Pinpoint the cell where the given text exists, returning its [X, Y] midpoint coordinate. 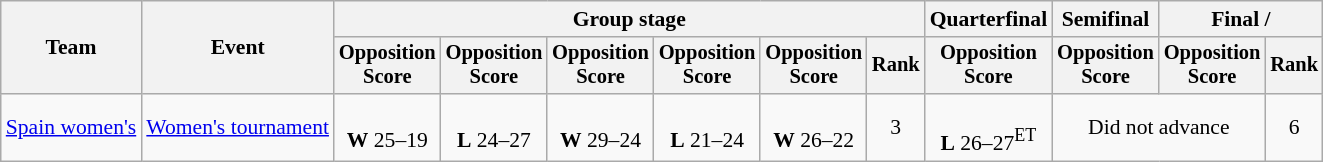
Event [238, 48]
Spain women's [72, 128]
6 [1294, 128]
Quarterfinal [989, 19]
3 [896, 128]
L 21–24 [708, 128]
Women's tournament [238, 128]
W 25–19 [388, 128]
W 26–22 [814, 128]
W 29–24 [600, 128]
L 26–27ET [989, 128]
Final / [1241, 19]
L 24–27 [494, 128]
Team [72, 48]
Semifinal [1106, 19]
Group stage [630, 19]
Did not advance [1158, 128]
